Search for the cell housing the specified text and yield its [x, y] center coordinate. 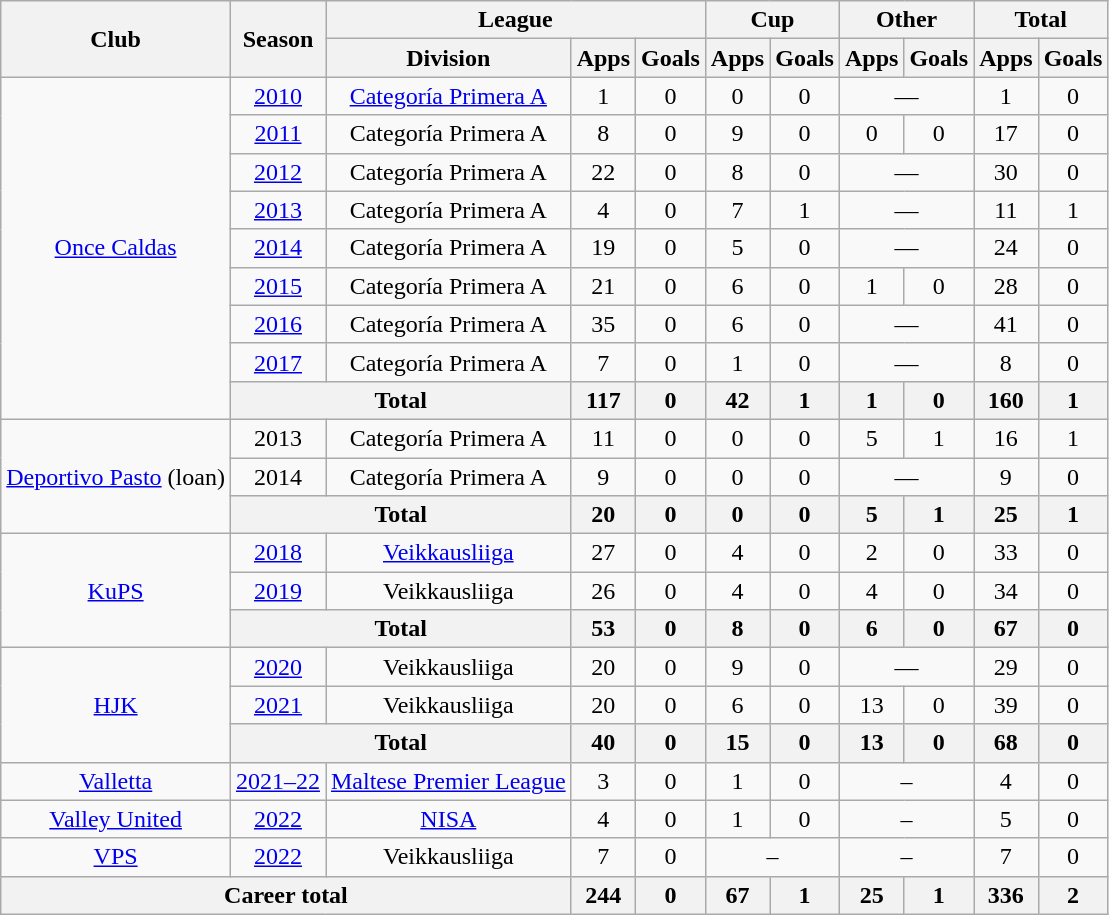
26 [603, 591]
22 [603, 172]
KuPS [116, 591]
53 [603, 629]
19 [603, 248]
24 [1006, 248]
27 [603, 553]
40 [603, 743]
35 [603, 324]
Once Caldas [116, 248]
33 [1006, 553]
Club [116, 39]
42 [737, 400]
Career total [286, 895]
41 [1006, 324]
15 [737, 743]
2021–22 [278, 781]
16 [1006, 438]
Valletta [116, 781]
68 [1006, 743]
160 [1006, 400]
Other [906, 20]
Valley United [116, 819]
2020 [278, 667]
Deportivo Pasto (loan) [116, 476]
2017 [278, 362]
2018 [278, 553]
2016 [278, 324]
30 [1006, 172]
2021 [278, 705]
2010 [278, 96]
28 [1006, 286]
League [516, 20]
2019 [278, 591]
Cup [772, 20]
HJK [116, 705]
NISA [449, 819]
34 [1006, 591]
Division [449, 58]
Maltese Premier League [449, 781]
Season [278, 39]
2011 [278, 134]
21 [603, 286]
2012 [278, 172]
3 [603, 781]
117 [603, 400]
17 [1006, 134]
VPS [116, 857]
39 [1006, 705]
336 [1006, 895]
29 [1006, 667]
244 [603, 895]
2015 [278, 286]
